Identify which cell holds the provided text, then report its [x, y] central coordinate. 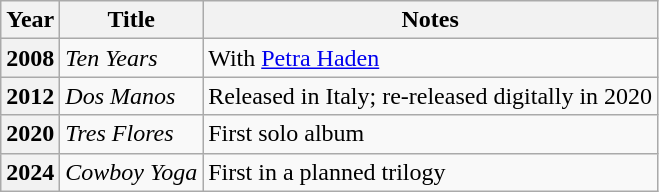
2020 [30, 134]
Dos Manos [132, 96]
Cowboy Yoga [132, 172]
2012 [30, 96]
Notes [430, 20]
2008 [30, 58]
Year [30, 20]
Ten Years [132, 58]
Title [132, 20]
First in a planned trilogy [430, 172]
2024 [30, 172]
With Petra Haden [430, 58]
Tres Flores [132, 134]
Released in Italy; re-released digitally in 2020 [430, 96]
First solo album [430, 134]
